From the cell containing the given text, extract its center point as (x, y) coordinate. 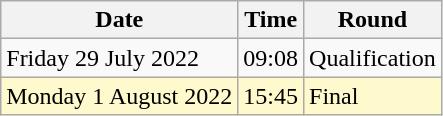
Monday 1 August 2022 (120, 96)
Qualification (373, 58)
Time (271, 20)
Round (373, 20)
Friday 29 July 2022 (120, 58)
15:45 (271, 96)
09:08 (271, 58)
Date (120, 20)
Final (373, 96)
